Identify which cell holds the provided text, then report its (X, Y) central coordinate. 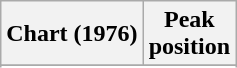
Chart (1976) (72, 34)
Peakposition (189, 34)
